Determine the (x, y) coordinate at the center of the cell enclosing the given text.  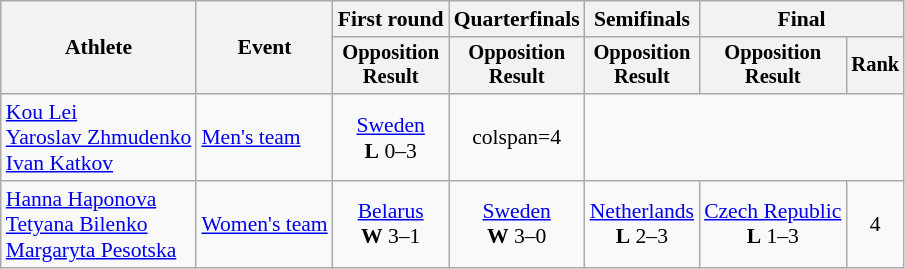
Athlete (99, 48)
Rank (875, 66)
Women's team (264, 224)
Czech Republic L 1–3 (772, 224)
Sweden W 3–0 (517, 224)
colspan=4 (517, 138)
Belarus W 3–1 (391, 224)
Event (264, 48)
Netherlands L 2–3 (642, 224)
Kou LeiYaroslav ZhmudenkoIvan Katkov (99, 138)
Hanna HaponovaTetyana BilenkoMargaryta Pesotska (99, 224)
Men's team (264, 138)
Quarterfinals (517, 19)
First round (391, 19)
4 (875, 224)
Semifinals (642, 19)
Sweden L 0–3 (391, 138)
Final (802, 19)
